Pinpoint the cell where the given text exists, returning its (X, Y) midpoint coordinate. 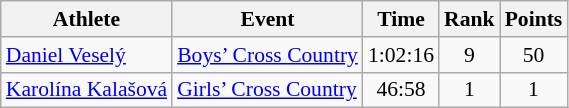
Time (401, 19)
Points (534, 19)
1:02:16 (401, 55)
46:58 (401, 90)
Daniel Veselý (86, 55)
Girls’ Cross Country (268, 90)
Karolína Kalašová (86, 90)
Rank (470, 19)
50 (534, 55)
Event (268, 19)
Boys’ Cross Country (268, 55)
Athlete (86, 19)
9 (470, 55)
